Output the [x, y] coordinate of the center of the cell containing the given text.  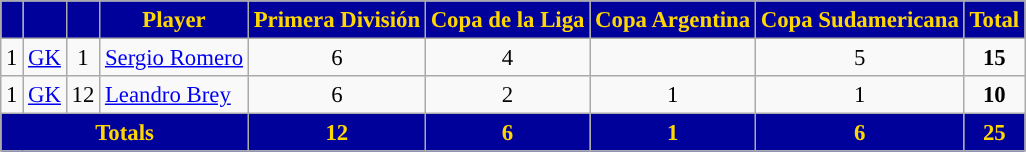
Sergio Romero [174, 58]
Leandro Brey [174, 95]
Primera División [336, 20]
Total [994, 20]
Copa Sudamericana [860, 20]
Copa de la Liga [507, 20]
15 [994, 58]
Totals [125, 133]
10 [994, 95]
2 [507, 95]
4 [507, 58]
5 [860, 58]
25 [994, 133]
Player [174, 20]
Copa Argentina [673, 20]
